Capture the cell that displays the provided text and extract its (x, y) central coordinate. 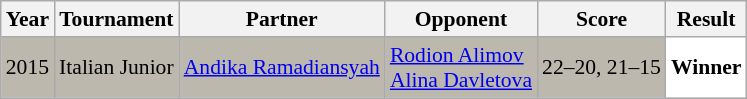
Partner (282, 19)
Score (602, 19)
Rodion Alimov Alina Davletova (461, 68)
Andika Ramadiansyah (282, 68)
Result (706, 19)
Italian Junior (116, 68)
Winner (706, 68)
2015 (28, 68)
22–20, 21–15 (602, 68)
Year (28, 19)
Tournament (116, 19)
Opponent (461, 19)
